Return the (X, Y) coordinate for the center point of the cell that contains the specified text.  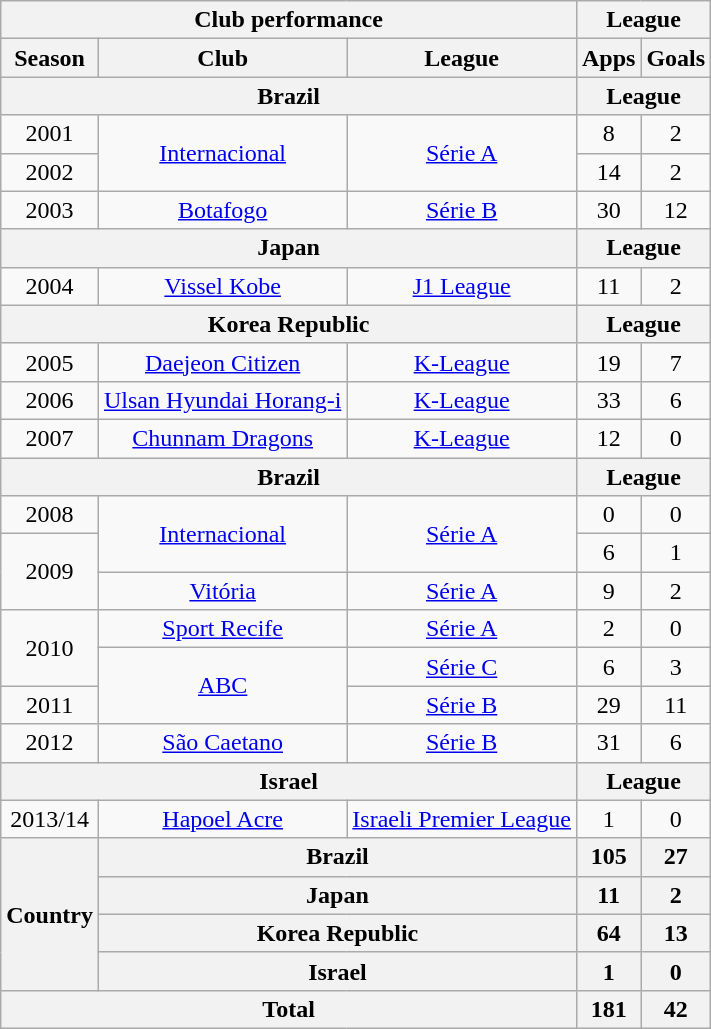
Botafogo (222, 210)
Total (289, 1009)
Country (50, 914)
2012 (50, 743)
Chunnam Dragons (222, 438)
2001 (50, 134)
São Caetano (222, 743)
Israeli Premier League (462, 819)
27 (676, 857)
2011 (50, 705)
13 (676, 933)
2008 (50, 515)
Club (222, 58)
2009 (50, 572)
9 (608, 591)
31 (608, 743)
14 (608, 172)
Série C (462, 667)
19 (608, 362)
181 (608, 1009)
105 (608, 857)
Hapoel Acre (222, 819)
Vitória (222, 591)
2005 (50, 362)
42 (676, 1009)
64 (608, 933)
Season (50, 58)
2010 (50, 648)
Vissel Kobe (222, 286)
3 (676, 667)
Club performance (289, 20)
2002 (50, 172)
2007 (50, 438)
7 (676, 362)
2013/14 (50, 819)
Apps (608, 58)
33 (608, 400)
30 (608, 210)
2004 (50, 286)
2006 (50, 400)
8 (608, 134)
29 (608, 705)
J1 League (462, 286)
Ulsan Hyundai Horang-i (222, 400)
Daejeon Citizen (222, 362)
Sport Recife (222, 629)
ABC (222, 686)
Goals (676, 58)
2003 (50, 210)
